Search for the cell housing the specified text and yield its [x, y] center coordinate. 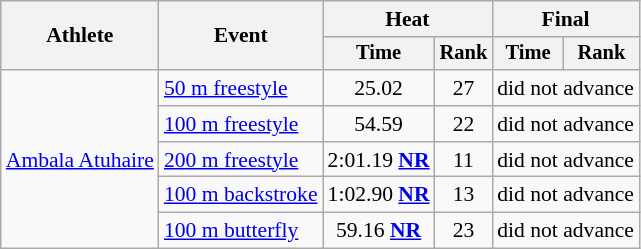
Ambala Atuhaire [80, 159]
Athlete [80, 36]
1:02.90 NR [379, 195]
13 [464, 195]
100 m freestyle [241, 124]
50 m freestyle [241, 88]
54.59 [379, 124]
100 m butterfly [241, 231]
Heat [408, 19]
59.16 NR [379, 231]
22 [464, 124]
25.02 [379, 88]
23 [464, 231]
100 m backstroke [241, 195]
11 [464, 160]
Final [566, 19]
27 [464, 88]
2:01.19 NR [379, 160]
200 m freestyle [241, 160]
Event [241, 36]
